Provide the [X, Y] coordinate of the cell's center where the given text is located.  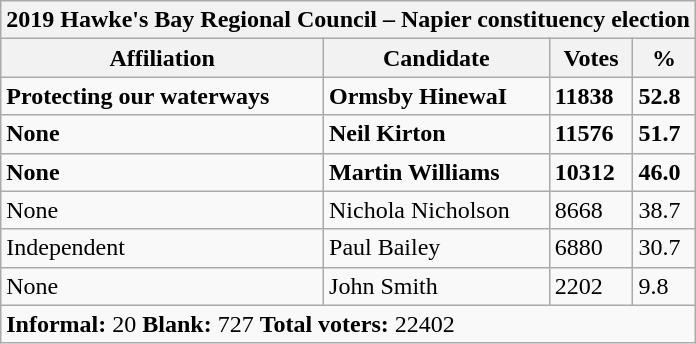
46.0 [664, 172]
51.7 [664, 134]
52.8 [664, 96]
Neil Kirton [437, 134]
Independent [162, 248]
10312 [591, 172]
Votes [591, 58]
38.7 [664, 210]
2019 Hawke's Bay Regional Council – Napier constituency election [348, 20]
Affiliation [162, 58]
11838 [591, 96]
Ormsby HinewaI [437, 96]
9.8 [664, 286]
Protecting our waterways [162, 96]
Informal: 20 Blank: 727 Total voters: 22402 [348, 324]
Martin Williams [437, 172]
Candidate [437, 58]
6880 [591, 248]
11576 [591, 134]
Paul Bailey [437, 248]
8668 [591, 210]
30.7 [664, 248]
2202 [591, 286]
% [664, 58]
John Smith [437, 286]
Nichola Nicholson [437, 210]
